Search for the cell housing the specified text and yield its [x, y] center coordinate. 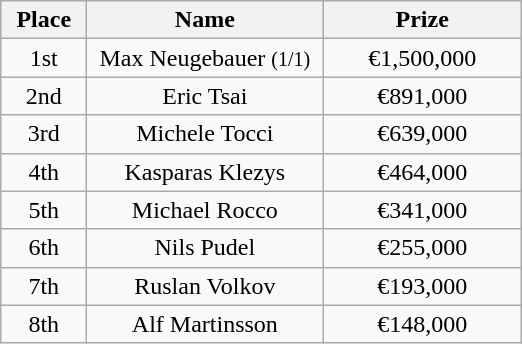
€1,500,000 [422, 58]
1st [44, 58]
5th [44, 210]
8th [44, 324]
€891,000 [422, 96]
Eric Tsai [205, 96]
€148,000 [422, 324]
Name [205, 20]
3rd [44, 134]
Max Neugebauer (1/1) [205, 58]
Prize [422, 20]
4th [44, 172]
Place [44, 20]
7th [44, 286]
Kasparas Klezys [205, 172]
Michele Tocci [205, 134]
€639,000 [422, 134]
6th [44, 248]
2nd [44, 96]
€464,000 [422, 172]
Ruslan Volkov [205, 286]
Michael Rocco [205, 210]
€255,000 [422, 248]
€341,000 [422, 210]
Alf Martinsson [205, 324]
Nils Pudel [205, 248]
€193,000 [422, 286]
